Return [X, Y] of the center of cell containing provided text 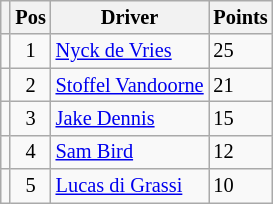
Stoffel Vandoorne [130, 85]
21 [240, 85]
10 [240, 186]
12 [240, 152]
15 [240, 118]
Jake Dennis [130, 118]
Nyck de Vries [130, 51]
Lucas di Grassi [130, 186]
Sam Bird [130, 152]
2 [30, 85]
1 [30, 51]
3 [30, 118]
5 [30, 186]
4 [30, 152]
25 [240, 51]
Driver [130, 17]
Pos [30, 17]
Points [240, 17]
